Detect which cell encompasses the target text, then output its [X, Y] center coordinate. 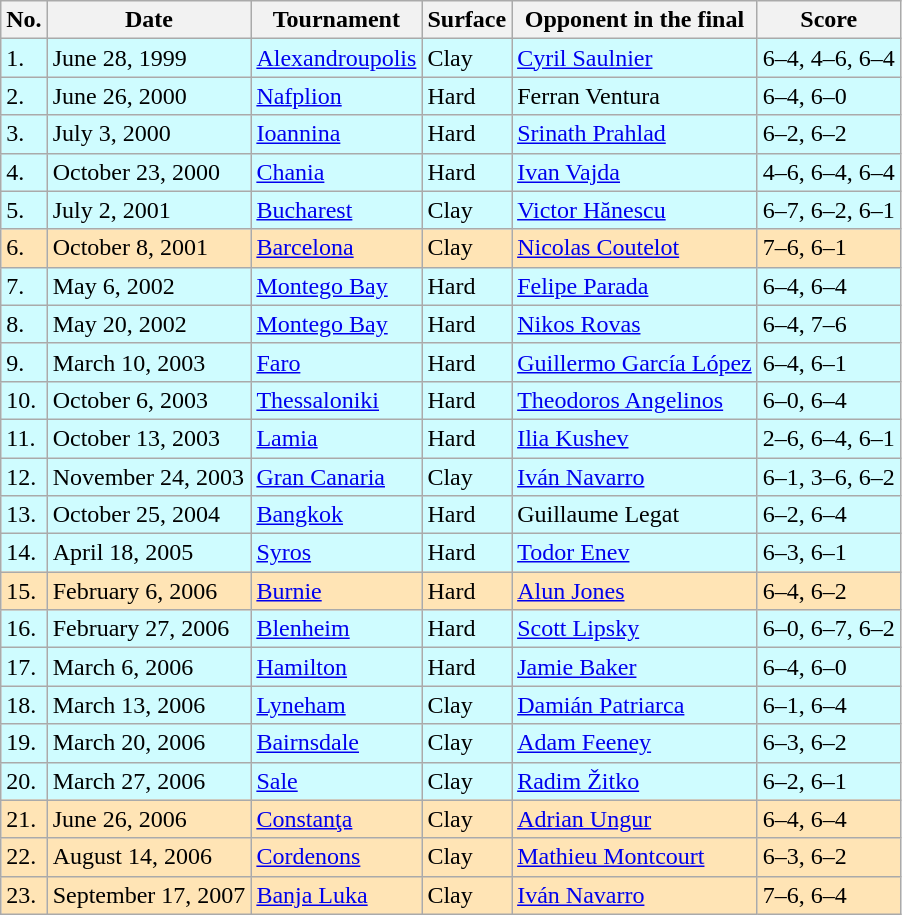
Radim Žitko [635, 781]
3. [24, 134]
November 24, 2003 [149, 477]
Guillermo García López [635, 362]
Damián Patriarca [635, 705]
6–7, 6–2, 6–1 [828, 210]
Nikos Rovas [635, 324]
Hamilton [336, 667]
Jamie Baker [635, 667]
Ioannina [336, 134]
11. [24, 438]
May 20, 2002 [149, 324]
September 17, 2007 [149, 895]
Tournament [336, 20]
9. [24, 362]
Faro [336, 362]
18. [24, 705]
6–2, 6–4 [828, 515]
July 3, 2000 [149, 134]
15. [24, 591]
August 14, 2006 [149, 857]
March 27, 2006 [149, 781]
Surface [467, 20]
Lamia [336, 438]
7. [24, 286]
5. [24, 210]
Felipe Parada [635, 286]
23. [24, 895]
June 28, 1999 [149, 58]
Sale [336, 781]
Theodoros Angelinos [635, 400]
10. [24, 400]
13. [24, 515]
March 10, 2003 [149, 362]
October 23, 2000 [149, 172]
Cyril Saulnier [635, 58]
7–6, 6–4 [828, 895]
October 6, 2003 [149, 400]
Bairnsdale [336, 743]
Adam Feeney [635, 743]
Thessaloniki [336, 400]
October 25, 2004 [149, 515]
June 26, 2000 [149, 96]
16. [24, 629]
February 27, 2006 [149, 629]
April 18, 2005 [149, 553]
Ferran Ventura [635, 96]
7–6, 6–1 [828, 248]
Lyneham [336, 705]
21. [24, 819]
Bucharest [336, 210]
2–6, 6–4, 6–1 [828, 438]
March 13, 2006 [149, 705]
4. [24, 172]
Chania [336, 172]
6–0, 6–4 [828, 400]
6–0, 6–7, 6–2 [828, 629]
Adrian Ungur [635, 819]
Date [149, 20]
March 20, 2006 [149, 743]
4–6, 6–4, 6–4 [828, 172]
6–3, 6–1 [828, 553]
Blenheim [336, 629]
Ivan Vajda [635, 172]
July 2, 2001 [149, 210]
6–1, 6–4 [828, 705]
Cordenons [336, 857]
Banja Luka [336, 895]
Ilia Kushev [635, 438]
Score [828, 20]
Todor Enev [635, 553]
June 26, 2006 [149, 819]
6–4, 6–1 [828, 362]
Syros [336, 553]
Srinath Prahlad [635, 134]
6. [24, 248]
March 6, 2006 [149, 667]
No. [24, 20]
Nafplion [336, 96]
Scott Lipsky [635, 629]
12. [24, 477]
6–4, 4–6, 6–4 [828, 58]
Gran Canaria [336, 477]
Mathieu Montcourt [635, 857]
Constanţa [336, 819]
October 13, 2003 [149, 438]
October 8, 2001 [149, 248]
May 6, 2002 [149, 286]
17. [24, 667]
6–1, 3–6, 6–2 [828, 477]
19. [24, 743]
2. [24, 96]
Barcelona [336, 248]
Alexandroupolis [336, 58]
6–4, 6–2 [828, 591]
6–2, 6–1 [828, 781]
Burnie [336, 591]
Bangkok [336, 515]
Nicolas Coutelot [635, 248]
8. [24, 324]
14. [24, 553]
22. [24, 857]
1. [24, 58]
Alun Jones [635, 591]
Opponent in the final [635, 20]
6–2, 6–2 [828, 134]
6–4, 7–6 [828, 324]
20. [24, 781]
Guillaume Legat [635, 515]
Victor Hănescu [635, 210]
February 6, 2006 [149, 591]
